Find where the given text appears and provide that cell's center as [x, y] coordinate. 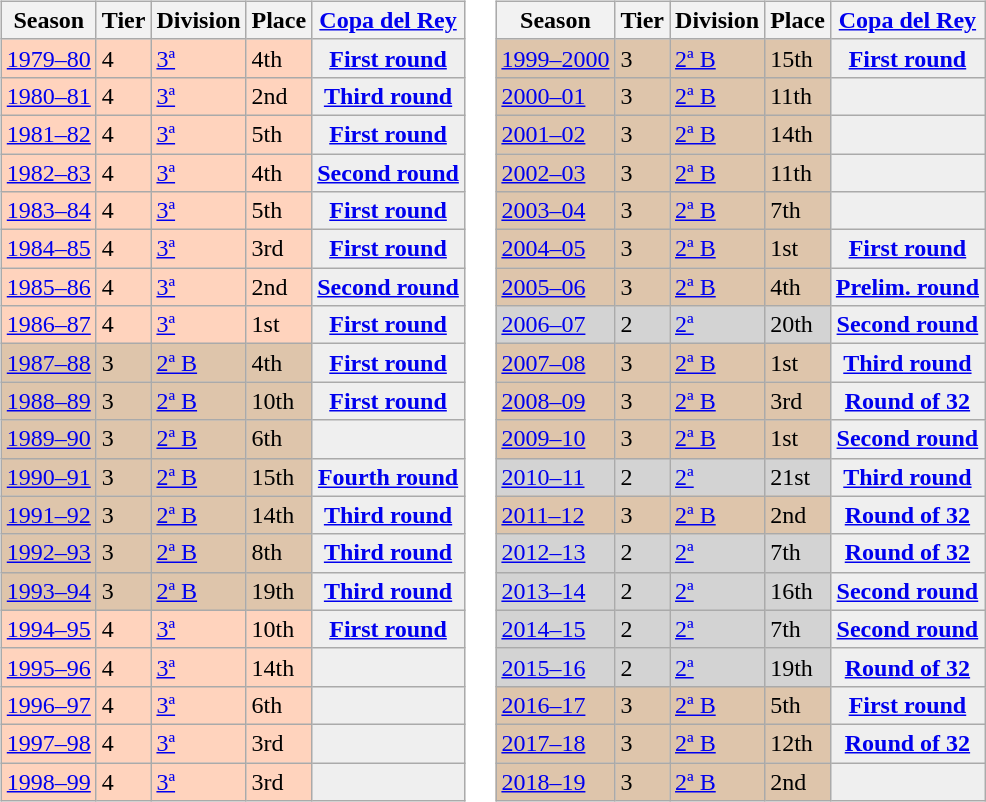
1994–95 [48, 629]
2004–05 [556, 249]
2003–04 [556, 211]
1992–93 [48, 553]
8th [279, 553]
2002–03 [556, 173]
1984–85 [48, 249]
2009–10 [556, 439]
2005–06 [556, 287]
1999–2000 [556, 58]
1997–98 [48, 743]
1995–96 [48, 667]
1987–88 [48, 363]
2008–09 [556, 401]
1982–83 [48, 173]
2015–16 [556, 667]
2016–17 [556, 705]
1998–99 [48, 781]
1996–97 [48, 705]
2013–14 [556, 591]
1980–81 [48, 96]
Prelim. round [907, 287]
2001–02 [556, 134]
1986–87 [48, 325]
1979–80 [48, 58]
1988–89 [48, 401]
2000–01 [556, 96]
2014–15 [556, 629]
1983–84 [48, 211]
1991–92 [48, 515]
2012–13 [556, 553]
1993–94 [48, 591]
2018–19 [556, 781]
16th [798, 591]
2007–08 [556, 363]
2011–12 [556, 515]
2006–07 [556, 325]
1981–82 [48, 134]
21st [798, 477]
1990–91 [48, 477]
2017–18 [556, 743]
20th [798, 325]
Fourth round [388, 477]
12th [798, 743]
1989–90 [48, 439]
1985–86 [48, 287]
2010–11 [556, 477]
